Pinpoint the cell where the given text exists, returning its (x, y) midpoint coordinate. 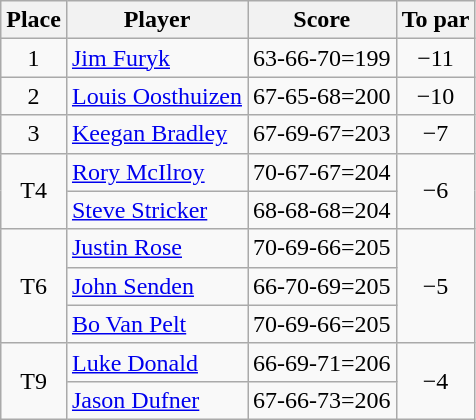
67-66-73=206 (322, 400)
T6 (34, 286)
T4 (34, 191)
Jim Furyk (156, 58)
Place (34, 20)
−4 (436, 381)
−6 (436, 191)
To par (436, 20)
−5 (436, 286)
68-68-68=204 (322, 210)
66-69-71=206 (322, 362)
−11 (436, 58)
Keegan Bradley (156, 134)
3 (34, 134)
Bo Van Pelt (156, 324)
John Senden (156, 286)
66-70-69=205 (322, 286)
67-65-68=200 (322, 96)
2 (34, 96)
Jason Dufner (156, 400)
Player (156, 20)
Luke Donald (156, 362)
−10 (436, 96)
63-66-70=199 (322, 58)
−7 (436, 134)
Steve Stricker (156, 210)
67-69-67=203 (322, 134)
1 (34, 58)
Rory McIlroy (156, 172)
Score (322, 20)
T9 (34, 381)
Louis Oosthuizen (156, 96)
70-67-67=204 (322, 172)
Justin Rose (156, 248)
